Detect which cell encompasses the target text, then output its (X, Y) center coordinate. 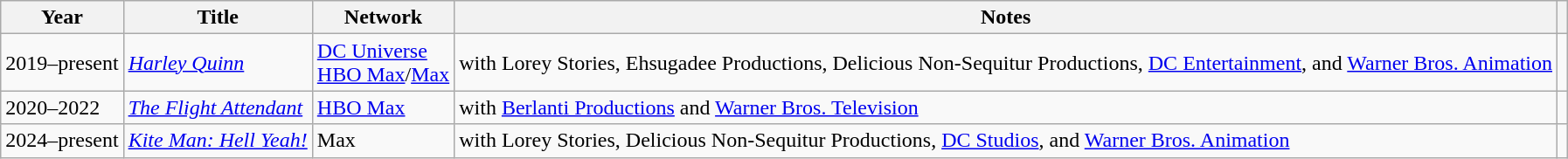
The Flight Attendant (218, 107)
2020–2022 (62, 107)
with Lorey Stories, Ehsugadee Productions, Delicious Non-Sequitur Productions, DC Entertainment, and Warner Bros. Animation (1006, 63)
DC UniverseHBO Max/Max (383, 63)
2019–present (62, 63)
Kite Man: Hell Yeah! (218, 141)
Network (383, 17)
with Lorey Stories, Delicious Non-Sequitur Productions, DC Studios, and Warner Bros. Animation (1006, 141)
Year (62, 17)
Notes (1006, 17)
HBO Max (383, 107)
with Berlanti Productions and Warner Bros. Television (1006, 107)
2024–present (62, 141)
Title (218, 17)
Max (383, 141)
Harley Quinn (218, 63)
